Locate the cell with the specified text and output its (x, y) center coordinate. 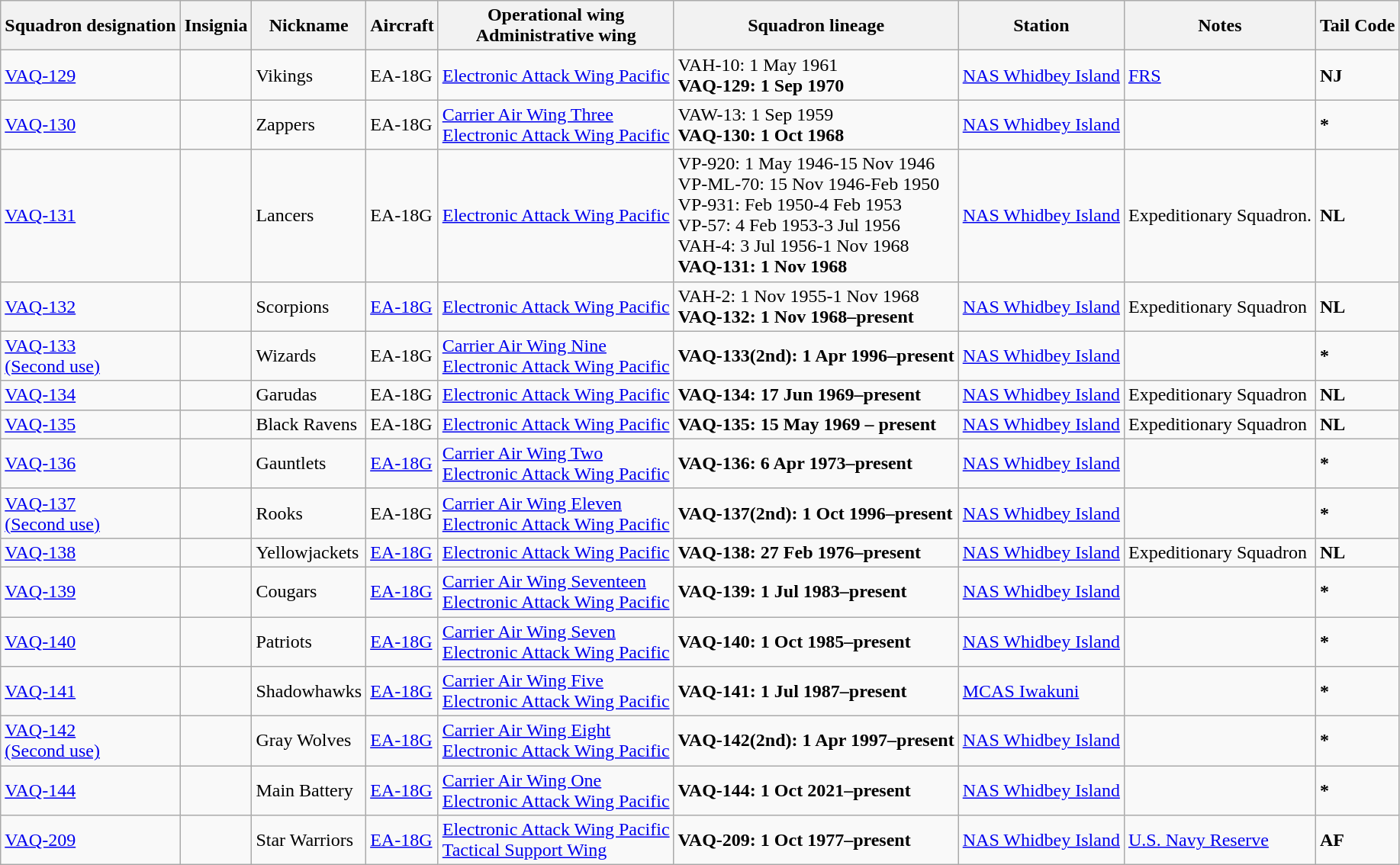
Patriots (309, 641)
Electronic Attack Wing PacificTactical Support Wing (555, 841)
VAQ-142(2nd): 1 Apr 1997–present (816, 741)
Lancers (309, 215)
Carrier Air Wing SevenElectronic Attack Wing Pacific (555, 641)
Carrier Air Wing TwoElectronic Attack Wing Pacific (555, 464)
Wizards (309, 355)
Insignia (216, 26)
VAH-2: 1 Nov 1955-1 Nov 1968VAQ-132: 1 Nov 1968–present (816, 307)
Black Ravens (309, 424)
VAH-10: 1 May 1961VAQ-129: 1 Sep 1970 (816, 75)
Carrier Air Wing ElevenElectronic Attack Wing Pacific (555, 513)
Station (1041, 26)
MCAS Iwakuni (1041, 691)
VAQ-136 (90, 464)
VAQ-134 (90, 395)
Gray Wolves (309, 741)
Carrier Air Wing FiveElectronic Attack Wing Pacific (555, 691)
VAQ-209 (90, 841)
Nickname (309, 26)
U.S. Navy Reserve (1219, 841)
Star Warriors (309, 841)
Squadron lineage (816, 26)
Garudas (309, 395)
VAQ-141 (90, 691)
Expeditionary Squadron. (1219, 215)
VAQ-140 (90, 641)
VAQ-138: 27 Feb 1976–present (816, 552)
Main Battery (309, 790)
VAQ-140: 1 Oct 1985–present (816, 641)
VAW-13: 1 Sep 1959VAQ-130: 1 Oct 1968 (816, 125)
AF (1357, 841)
VAQ-141: 1 Jul 1987–present (816, 691)
Scorpions (309, 307)
VAQ-137(Second use) (90, 513)
VAQ-137(2nd): 1 Oct 1996–present (816, 513)
VAQ-209: 1 Oct 1977–present (816, 841)
VAQ-142(Second use) (90, 741)
VAQ-130 (90, 125)
Notes (1219, 26)
Cougars (309, 592)
VAQ-129 (90, 75)
Carrier Air Wing EightElectronic Attack Wing Pacific (555, 741)
Carrier Air Wing OneElectronic Attack Wing Pacific (555, 790)
VAQ-135 (90, 424)
Carrier Air Wing SeventeenElectronic Attack Wing Pacific (555, 592)
VAQ-132 (90, 307)
NJ (1357, 75)
FRS (1219, 75)
VAQ-138 (90, 552)
Gauntlets (309, 464)
Squadron designation (90, 26)
VAQ-131 (90, 215)
Aircraft (403, 26)
VAQ-136: 6 Apr 1973–present (816, 464)
Operational wingAdministrative wing (555, 26)
Tail Code (1357, 26)
Carrier Air Wing NineElectronic Attack Wing Pacific (555, 355)
Rooks (309, 513)
VAQ-144 (90, 790)
Yellowjackets (309, 552)
Shadowhawks (309, 691)
VAQ-144: 1 Oct 2021–present (816, 790)
VAQ-139 (90, 592)
VAQ-133(2nd): 1 Apr 1996–present (816, 355)
VAQ-135: 15 May 1969 – present (816, 424)
Zappers (309, 125)
Carrier Air Wing ThreeElectronic Attack Wing Pacific (555, 125)
Vikings (309, 75)
VAQ-133(Second use) (90, 355)
VAQ-134: 17 Jun 1969–present (816, 395)
VAQ-139: 1 Jul 1983–present (816, 592)
